Pinpoint the cell where the given text exists, returning its (x, y) midpoint coordinate. 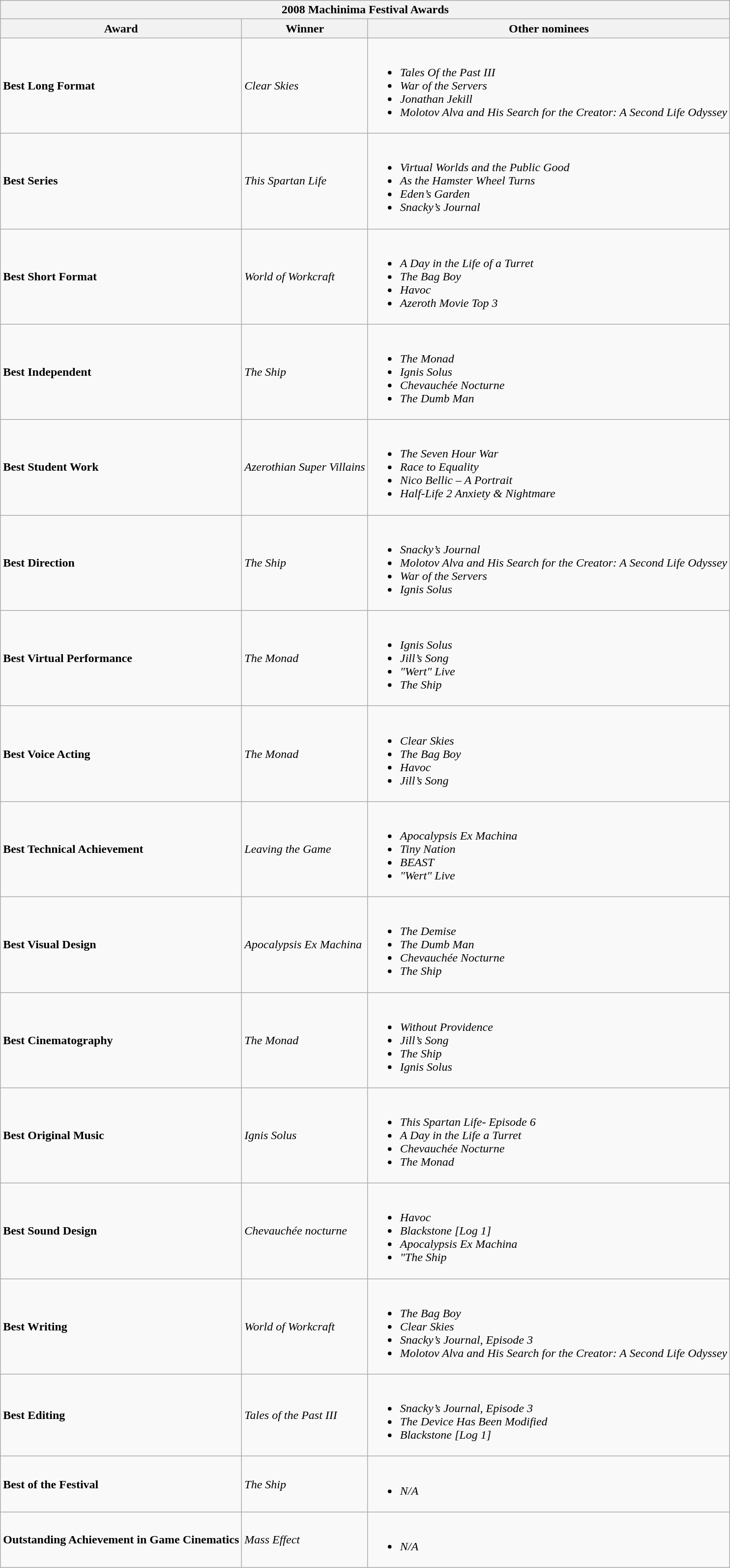
Apocalypsis Ex Machina (305, 944)
Clear Skies (305, 86)
Mass Effect (305, 1539)
A Day in the Life of a TurretThe Bag BoyHavocAzeroth Movie Top 3 (549, 276)
HavocBlackstone [Log 1]Apocalypsis Ex Machina"The Ship (549, 1231)
Best Original Music (121, 1136)
Best Virtual Performance (121, 658)
Best of the Festival (121, 1484)
Best Student Work (121, 467)
This Spartan Life (305, 181)
Virtual Worlds and the Public GoodAs the Hamster Wheel TurnsEden’s GardenSnacky’s Journal (549, 181)
Other nominees (549, 29)
Snacky’s Journal, Episode 3The Device Has Been ModifiedBlackstone [Log 1] (549, 1416)
Winner (305, 29)
The DemiseThe Dumb ManChevauchée NocturneThe Ship (549, 944)
Best Long Format (121, 86)
Outstanding Achievement in Game Cinematics (121, 1539)
Snacky’s JournalMolotov Alva and His Search for the Creator: A Second Life OdysseyWar of the ServersIgnis Solus (549, 563)
Best Direction (121, 563)
Best Series (121, 181)
Best Writing (121, 1327)
Leaving the Game (305, 849)
Best Cinematography (121, 1040)
Tales Of the Past IIIWar of the ServersJonathan JekillMolotov Alva and His Search for the Creator: A Second Life Odyssey (549, 86)
Best Visual Design (121, 944)
Award (121, 29)
Ignis Solus (305, 1136)
Without ProvidenceJill’s SongThe ShipIgnis Solus (549, 1040)
Azerothian Super Villains (305, 467)
Best Sound Design (121, 1231)
Clear SkiesThe Bag BoyHavocJill’s Song (549, 754)
Best Voice Acting (121, 754)
Apocalypsis Ex MachinaTiny NationBEAST"Wert" Live (549, 849)
Best Technical Achievement (121, 849)
Best Editing (121, 1416)
Best Independent (121, 372)
The Bag BoyClear SkiesSnacky’s Journal, Episode 3Molotov Alva and His Search for the Creator: A Second Life Odyssey (549, 1327)
The MonadIgnis SolusChevauchée NocturneThe Dumb Man (549, 372)
The Seven Hour WarRace to EqualityNico Bellic – A PortraitHalf-Life 2 Anxiety & Nightmare (549, 467)
Best Short Format (121, 276)
Chevauchée nocturne (305, 1231)
Tales of the Past III (305, 1416)
This Spartan Life- Episode 6A Day in the Life a TurretChevauchée NocturneThe Monad (549, 1136)
Ignis SolusJill’s Song"Wert" LiveThe Ship (549, 658)
2008 Machinima Festival Awards (365, 10)
